Provide the (X, Y) coordinate of the cell's center where the given text is located.  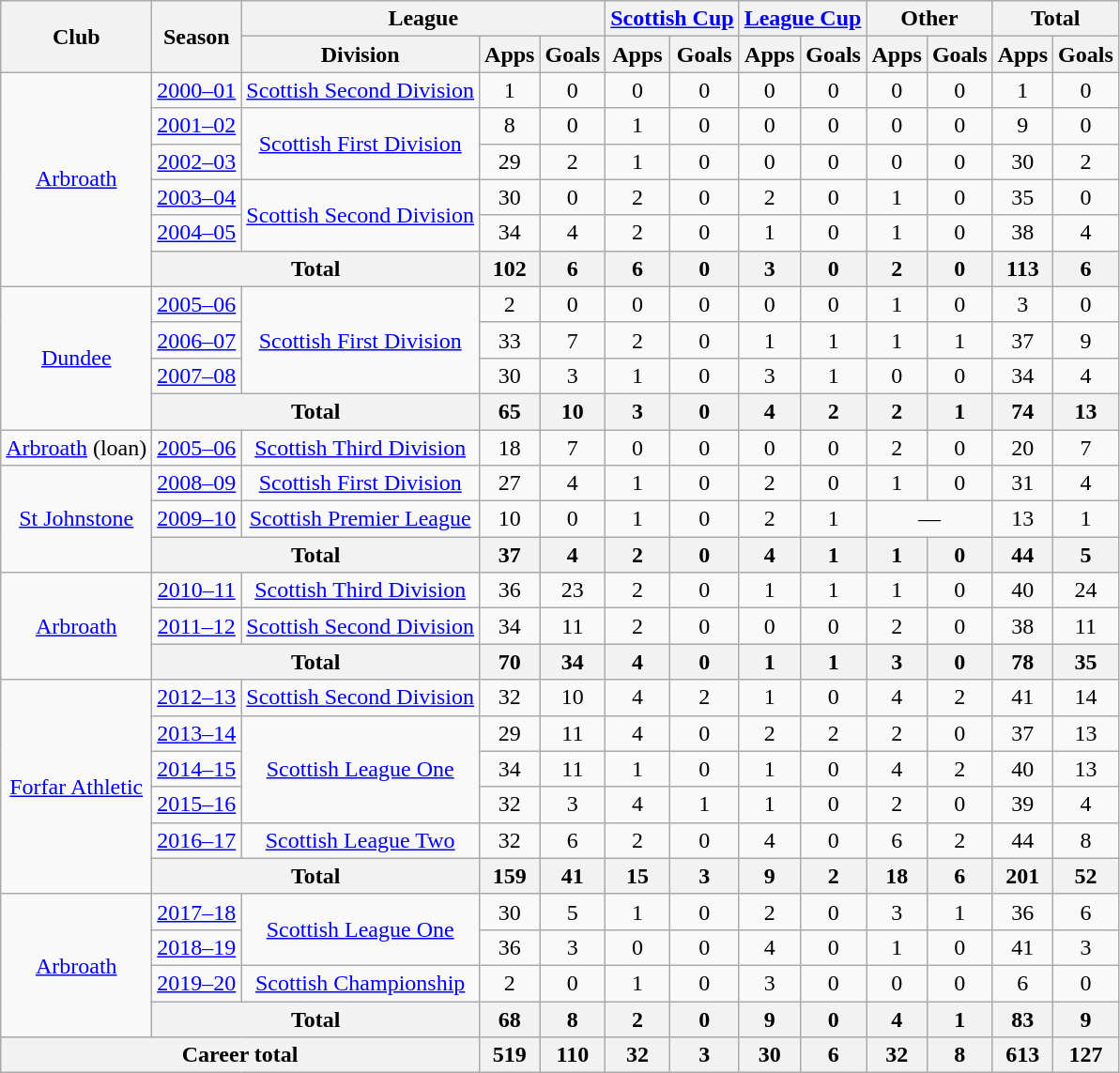
519 (510, 1055)
Club (77, 37)
2010–11 (197, 590)
Division (361, 54)
613 (1022, 1055)
2013–14 (197, 733)
78 (1022, 662)
65 (510, 411)
2004–05 (197, 233)
14 (1086, 697)
League Cup (803, 19)
2017–18 (197, 912)
2008–09 (197, 483)
27 (510, 483)
2016–17 (197, 840)
24 (1086, 590)
2000–01 (197, 90)
— (929, 519)
110 (573, 1055)
15 (637, 876)
2006–07 (197, 340)
74 (1022, 411)
113 (1022, 268)
2002–03 (197, 161)
Scottish Cup (672, 19)
127 (1086, 1055)
52 (1086, 876)
2018–19 (197, 947)
23 (573, 590)
201 (1022, 876)
Scottish League Two (361, 840)
League (423, 19)
2014–15 (197, 769)
Career total (240, 1055)
39 (1022, 805)
83 (1022, 1019)
2015–16 (197, 805)
Scottish Premier League (361, 519)
70 (510, 662)
2012–13 (197, 697)
20 (1022, 448)
Scottish Championship (361, 983)
2019–20 (197, 983)
Arbroath (loan) (77, 448)
159 (510, 876)
102 (510, 268)
31 (1022, 483)
33 (510, 340)
2003–04 (197, 197)
Dundee (77, 358)
2001–02 (197, 126)
Forfar Athletic (77, 787)
2007–08 (197, 376)
Season (197, 37)
Other (929, 19)
2009–10 (197, 519)
St Johnstone (77, 519)
68 (510, 1019)
2011–12 (197, 626)
